Search for the cell housing the specified text and yield its (X, Y) center coordinate. 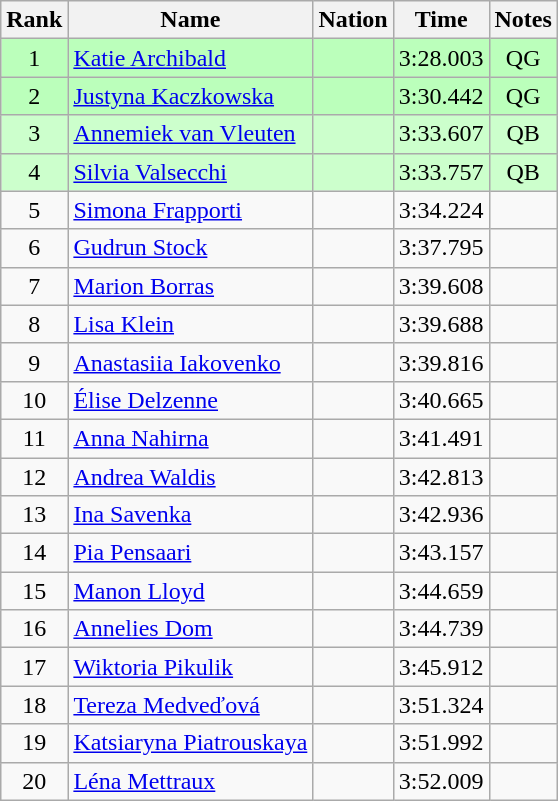
Lisa Klein (190, 324)
Andrea Waldis (190, 477)
Léna Mettraux (190, 781)
15 (34, 591)
3:33.757 (441, 172)
3 (34, 134)
Katie Archibald (190, 58)
3:28.003 (441, 58)
3:42.936 (441, 515)
3:39.608 (441, 286)
Silvia Valsecchi (190, 172)
3:39.688 (441, 324)
6 (34, 248)
18 (34, 705)
Notes (523, 20)
3:52.009 (441, 781)
3:30.442 (441, 96)
9 (34, 362)
19 (34, 743)
16 (34, 629)
20 (34, 781)
3:51.324 (441, 705)
11 (34, 438)
4 (34, 172)
2 (34, 96)
Pia Pensaari (190, 553)
13 (34, 515)
3:43.157 (441, 553)
3:42.813 (441, 477)
3:39.816 (441, 362)
Élise Delzenne (190, 400)
3:33.607 (441, 134)
Wiktoria Pikulik (190, 667)
Justyna Kaczkowska (190, 96)
Annelies Dom (190, 629)
3:44.739 (441, 629)
5 (34, 210)
3:44.659 (441, 591)
Simona Frapporti (190, 210)
Name (190, 20)
3:41.491 (441, 438)
Marion Borras (190, 286)
3:37.795 (441, 248)
Nation (353, 20)
7 (34, 286)
Annemiek van Vleuten (190, 134)
Katsiaryna Piatrouskaya (190, 743)
3:51.992 (441, 743)
1 (34, 58)
Ina Savenka (190, 515)
Gudrun Stock (190, 248)
Anastasiia Iakovenko (190, 362)
Time (441, 20)
3:45.912 (441, 667)
10 (34, 400)
Manon Lloyd (190, 591)
17 (34, 667)
Anna Nahirna (190, 438)
8 (34, 324)
Tereza Medveďová (190, 705)
3:34.224 (441, 210)
3:40.665 (441, 400)
12 (34, 477)
14 (34, 553)
Rank (34, 20)
